Search for the cell housing the specified text and yield its (x, y) center coordinate. 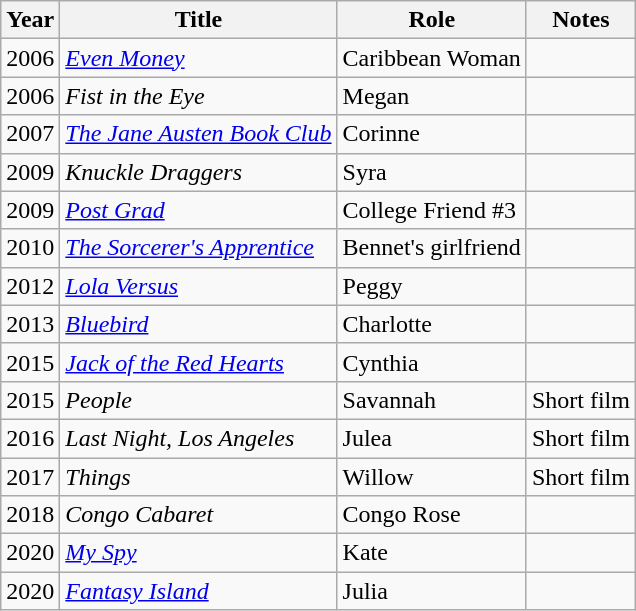
Fantasy Island (198, 591)
Charlotte (432, 324)
Julea (432, 438)
Things (198, 477)
The Jane Austen Book Club (198, 134)
Notes (580, 20)
Kate (432, 553)
Post Grad (198, 210)
2017 (30, 477)
2018 (30, 515)
Fist in the Eye (198, 96)
Bluebird (198, 324)
Year (30, 20)
Syra (432, 172)
Bennet's girlfriend (432, 248)
2010 (30, 248)
Lola Versus (198, 286)
Caribbean Woman (432, 58)
Role (432, 20)
College Friend #3 (432, 210)
The Sorcerer's Apprentice (198, 248)
2007 (30, 134)
Julia (432, 591)
Jack of the Red Hearts (198, 362)
Last Night, Los Angeles (198, 438)
Cynthia (432, 362)
Corinne (432, 134)
Even Money (198, 58)
2013 (30, 324)
2012 (30, 286)
Megan (432, 96)
Knuckle Draggers (198, 172)
Congo Cabaret (198, 515)
2016 (30, 438)
Willow (432, 477)
Savannah (432, 400)
Peggy (432, 286)
Congo Rose (432, 515)
My Spy (198, 553)
Title (198, 20)
People (198, 400)
